Output the [x, y] coordinate of the center of the cell containing the given text.  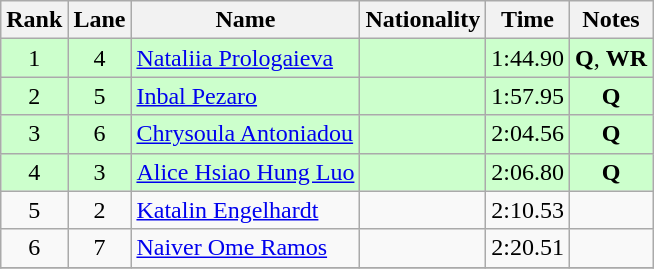
1:57.95 [528, 96]
Lane [100, 20]
Notes [610, 20]
Q, WR [610, 58]
Chrysoula Antoniadou [246, 134]
Alice Hsiao Hung Luo [246, 172]
Nataliia Prologaieva [246, 58]
Time [528, 20]
2:10.53 [528, 210]
Naiver Ome Ramos [246, 248]
Name [246, 20]
7 [100, 248]
Inbal Pezaro [246, 96]
1:44.90 [528, 58]
Nationality [423, 20]
2:04.56 [528, 134]
Katalin Engelhardt [246, 210]
1 [34, 58]
Rank [34, 20]
2:06.80 [528, 172]
2:20.51 [528, 248]
